Detect which cell encompasses the target text, then output its [X, Y] center coordinate. 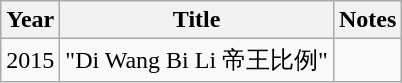
Title [197, 20]
2015 [30, 60]
"Di Wang Bi Li 帝王比例" [197, 60]
Year [30, 20]
Notes [367, 20]
